Find where the given text appears and provide that cell's center as (X, Y) coordinate. 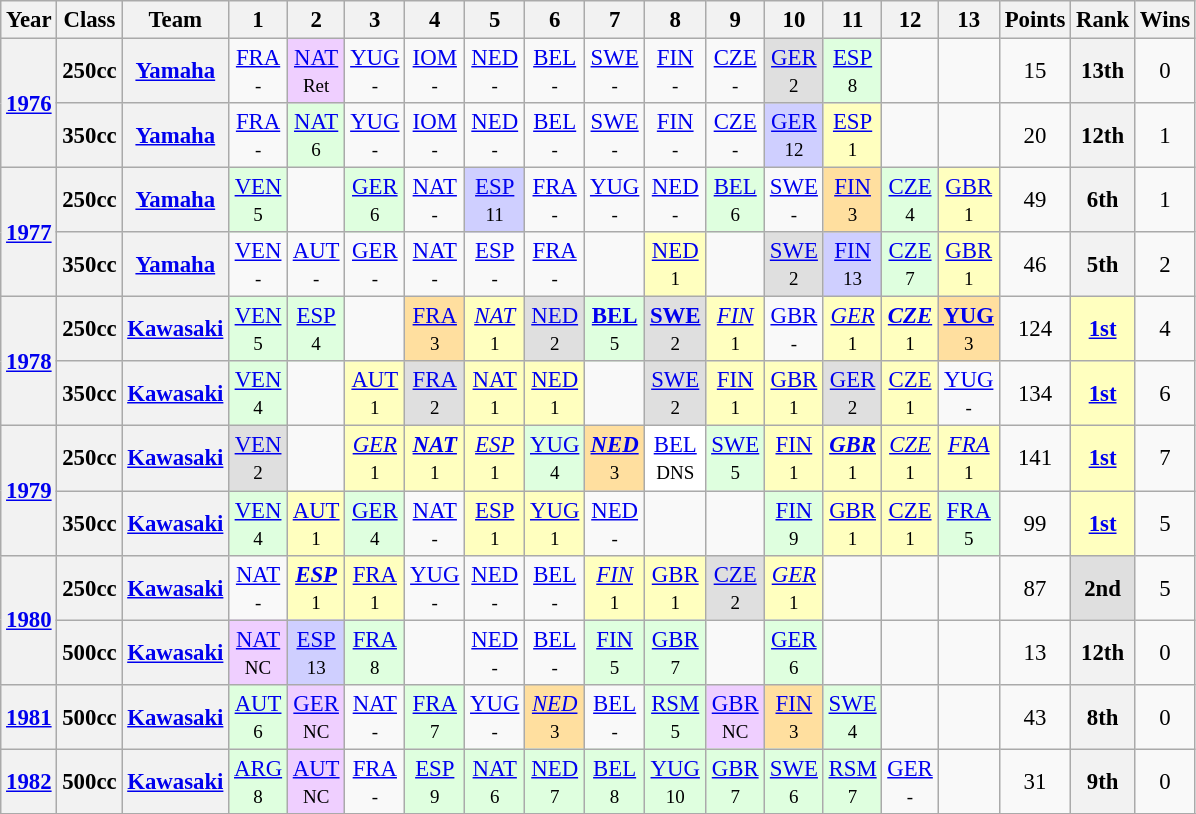
ESP13 (316, 652)
AUT6 (258, 716)
ESP9 (435, 782)
141 (1034, 458)
FRA2 (435, 394)
YUG3 (968, 330)
Year (29, 20)
NATNC (258, 652)
134 (1034, 394)
Class (90, 20)
31 (1034, 782)
2nd (1103, 588)
Wins (1164, 20)
1980 (29, 620)
13th (1103, 72)
1982 (29, 782)
1979 (29, 490)
BEL5 (615, 330)
9 (736, 20)
GER4 (375, 524)
GERNC (316, 716)
124 (1034, 330)
ESP4 (316, 330)
1976 (29, 104)
ESP- (495, 264)
10 (794, 20)
YUG4 (555, 458)
RSM7 (852, 782)
CZE7 (910, 264)
12 (910, 20)
GBR- (794, 330)
FRA5 (968, 524)
SWE4 (852, 716)
FRA3 (435, 330)
FIN9 (794, 524)
FRA7 (435, 716)
CZE2 (736, 588)
8th (1103, 716)
Points (1034, 20)
NED2 (555, 330)
ARG8 (258, 782)
BEL8 (615, 782)
AUTNC (316, 782)
1978 (29, 362)
1981 (29, 716)
87 (1034, 588)
VEN- (258, 264)
1977 (29, 232)
SWE5 (736, 458)
ESP8 (852, 72)
9th (1103, 782)
Rank (1103, 20)
43 (1034, 716)
YUG1 (555, 524)
BELDNS (676, 458)
FIN13 (852, 264)
GBRNC (736, 716)
GER12 (794, 136)
8 (676, 20)
49 (1034, 200)
RSM5 (676, 716)
20 (1034, 136)
FRA8 (375, 652)
VEN2 (258, 458)
CZE4 (910, 200)
6th (1103, 200)
NED7 (555, 782)
11 (852, 20)
46 (1034, 264)
BEL6 (736, 200)
15 (1034, 72)
3 (375, 20)
AUT- (316, 264)
ESP11 (495, 200)
NATRet (316, 72)
5th (1103, 264)
FIN5 (615, 652)
YUG10 (676, 782)
SWE6 (794, 782)
99 (1034, 524)
Team (176, 20)
